Pinpoint the cell where the given text exists, returning its [X, Y] midpoint coordinate. 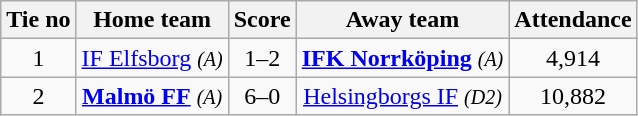
Away team [402, 20]
Home team [152, 20]
1 [38, 58]
6–0 [262, 96]
Score [262, 20]
10,882 [573, 96]
IFK Norrköping (A) [402, 58]
Tie no [38, 20]
Attendance [573, 20]
Helsingborgs IF (D2) [402, 96]
2 [38, 96]
4,914 [573, 58]
1–2 [262, 58]
IF Elfsborg (A) [152, 58]
Malmö FF (A) [152, 96]
